For the text-containing cell, return its midpoint in [X, Y] coordinate format. 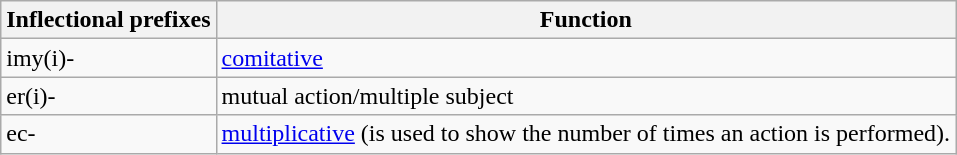
Function [586, 20]
imy(i)- [108, 58]
er(i)- [108, 96]
Inflectional prefixes [108, 20]
comitative [586, 58]
multiplicative (is used to show the number of times an action is performed). [586, 134]
mutual action/multiple subject [586, 96]
ec- [108, 134]
